Capture the cell that displays the provided text and extract its (x, y) central coordinate. 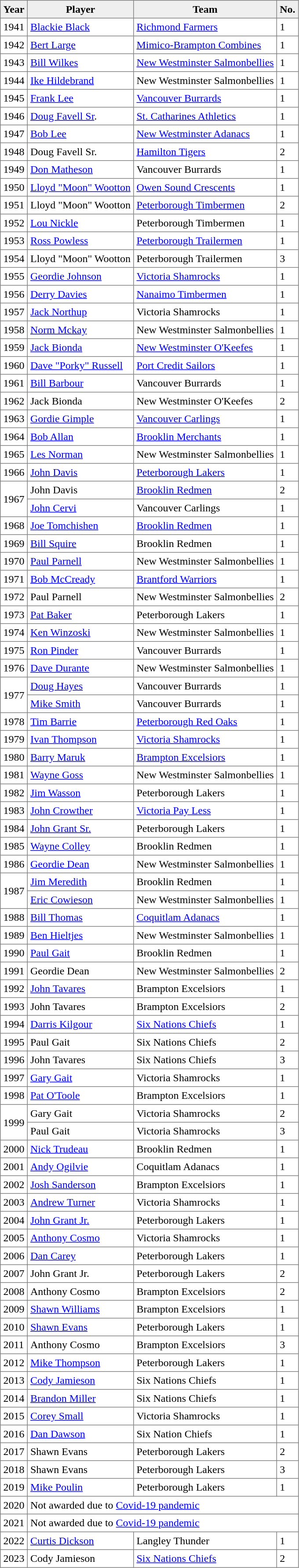
1995 (14, 1042)
1941 (14, 27)
1954 (14, 259)
1998 (14, 1095)
2013 (14, 1380)
Tim Barrie (80, 722)
2000 (14, 1149)
1942 (14, 45)
1952 (14, 223)
2015 (14, 1416)
1976 (14, 668)
Bob Allan (80, 437)
Brantford Warriors (205, 579)
2001 (14, 1167)
Mike Poulin (80, 1487)
1973 (14, 615)
Nanaimo Timbermen (205, 294)
1971 (14, 579)
1969 (14, 543)
1946 (14, 116)
Bob McCready (80, 579)
Darris Kilgour (80, 1024)
Joe Tomchishen (80, 525)
Dan Carey (80, 1256)
2008 (14, 1291)
2010 (14, 1327)
Josh Sanderson (80, 1185)
Don Matheson (80, 169)
2003 (14, 1202)
John Grant Sr. (80, 828)
1977 (14, 695)
1980 (14, 757)
1974 (14, 632)
Bob Lee (80, 134)
2006 (14, 1256)
Year (14, 9)
Victoria Pay Less (205, 810)
Ron Pinder (80, 650)
1983 (14, 810)
1962 (14, 401)
1994 (14, 1024)
Frank Lee (80, 98)
2012 (14, 1363)
Pat Baker (80, 615)
1999 (14, 1122)
2022 (14, 1541)
1991 (14, 971)
Port Credit Sailors (205, 365)
1957 (14, 312)
1993 (14, 1006)
Lou Nickle (80, 223)
Bill Barbour (80, 383)
1996 (14, 1060)
2021 (14, 1523)
Mike Thompson (80, 1363)
1960 (14, 365)
2017 (14, 1451)
Gordie Gimple (80, 419)
2018 (14, 1470)
Ross Powless (80, 241)
1968 (14, 525)
Bill Squire (80, 543)
1951 (14, 205)
1956 (14, 294)
1985 (14, 846)
Player (80, 9)
John Cervi (80, 508)
Andrew Turner (80, 1202)
Dan Dawson (80, 1434)
John Crowther (80, 810)
Corey Small (80, 1416)
2004 (14, 1220)
Norm Mckay (80, 330)
Ben Hieltjes (80, 935)
Hamilton Tigers (205, 152)
Curtis Dickson (80, 1541)
Bill Thomas (80, 917)
2011 (14, 1345)
Owen Sound Crescents (205, 187)
Langley Thunder (205, 1541)
New Westminster Adanacs (205, 134)
Wayne Colley (80, 846)
Shawn Williams (80, 1309)
Mimico-Brampton Combines (205, 45)
2019 (14, 1487)
Team (205, 9)
Bill Wilkes (80, 62)
1989 (14, 935)
Derry Davies (80, 294)
Les Norman (80, 454)
1964 (14, 437)
Andy Ogilvie (80, 1167)
1988 (14, 917)
1997 (14, 1078)
Barry Maruk (80, 757)
1963 (14, 419)
1943 (14, 62)
1967 (14, 499)
2020 (14, 1505)
Geordie Johnson (80, 276)
2002 (14, 1185)
Jack Northup (80, 312)
1986 (14, 864)
1972 (14, 597)
2023 (14, 1558)
Jim Wasson (80, 793)
Wayne Goss (80, 775)
1979 (14, 739)
Eric Cowieson (80, 900)
1965 (14, 454)
Ike Hildebrand (80, 80)
Blackie Black (80, 27)
1975 (14, 650)
Brooklin Merchants (205, 437)
Dave "Porky" Russell (80, 365)
1992 (14, 988)
1970 (14, 561)
1982 (14, 793)
Doug Hayes (80, 686)
1953 (14, 241)
Dave Durante (80, 668)
1958 (14, 330)
Nick Trudeau (80, 1149)
1949 (14, 169)
1944 (14, 80)
Richmond Farmers (205, 27)
Pat O'Toole (80, 1095)
2007 (14, 1273)
2014 (14, 1398)
Brandon Miller (80, 1398)
1987 (14, 891)
2016 (14, 1434)
1978 (14, 722)
1961 (14, 383)
Bert Large (80, 45)
Peterborough Red Oaks (205, 722)
1959 (14, 347)
Mike Smith (80, 704)
1981 (14, 775)
No. (288, 9)
Jim Meredith (80, 882)
1948 (14, 152)
2009 (14, 1309)
1947 (14, 134)
1984 (14, 828)
St. Catharines Athletics (205, 116)
2005 (14, 1238)
Ivan Thompson (80, 739)
1955 (14, 276)
1966 (14, 472)
1990 (14, 953)
1950 (14, 187)
1945 (14, 98)
Ken Winzoski (80, 632)
Six Nation Chiefs (205, 1434)
